Extract the (x, y) coordinate from the center of the cell holding the provided text.  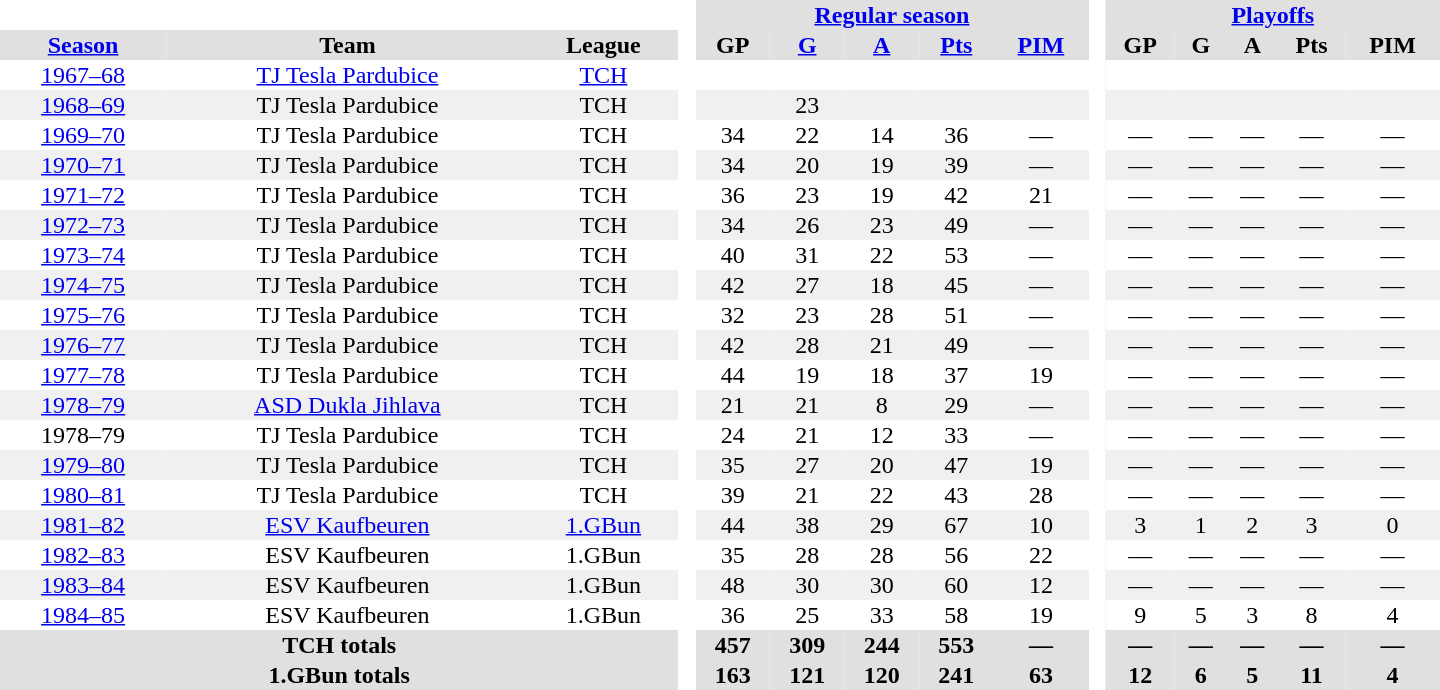
38 (808, 525)
241 (956, 675)
Team (347, 45)
47 (956, 465)
60 (956, 585)
457 (732, 645)
Regular season (892, 15)
1.GBun totals (339, 675)
10 (1040, 525)
31 (808, 255)
40 (732, 255)
1968–69 (83, 105)
120 (882, 675)
1969–70 (83, 135)
1977–78 (83, 375)
1982–83 (83, 555)
1976–77 (83, 345)
1967–68 (83, 75)
26 (808, 225)
1972–73 (83, 225)
1974–75 (83, 285)
1979–80 (83, 465)
37 (956, 375)
9 (1140, 615)
63 (1040, 675)
1975–76 (83, 315)
121 (808, 675)
163 (732, 675)
0 (1392, 525)
553 (956, 645)
43 (956, 495)
48 (732, 585)
244 (882, 645)
1970–71 (83, 165)
11 (1312, 675)
32 (732, 315)
24 (732, 435)
1973–74 (83, 255)
ASD Dukla Jihlava (347, 405)
58 (956, 615)
1971–72 (83, 195)
Playoffs (1273, 15)
1980–81 (83, 495)
25 (808, 615)
67 (956, 525)
14 (882, 135)
56 (956, 555)
Season (83, 45)
53 (956, 255)
2 (1253, 525)
1983–84 (83, 585)
6 (1201, 675)
1981–82 (83, 525)
51 (956, 315)
45 (956, 285)
1984–85 (83, 615)
TCH totals (339, 645)
1 (1201, 525)
309 (808, 645)
League (604, 45)
